Output the (x, y) coordinate of the center of the cell containing the given text.  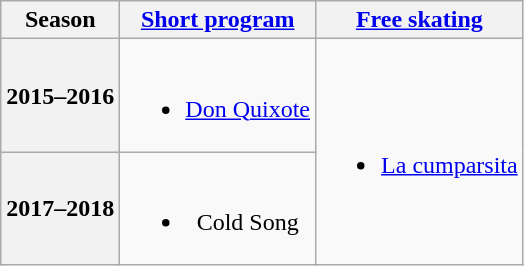
Season (60, 20)
Cold Song (218, 208)
Free skating (420, 20)
2017–2018 (60, 208)
2015–2016 (60, 96)
La cumparsita (420, 152)
Short program (218, 20)
Don Quixote (218, 96)
